Provide the [X, Y] coordinate of the cell's center where the given text is located.  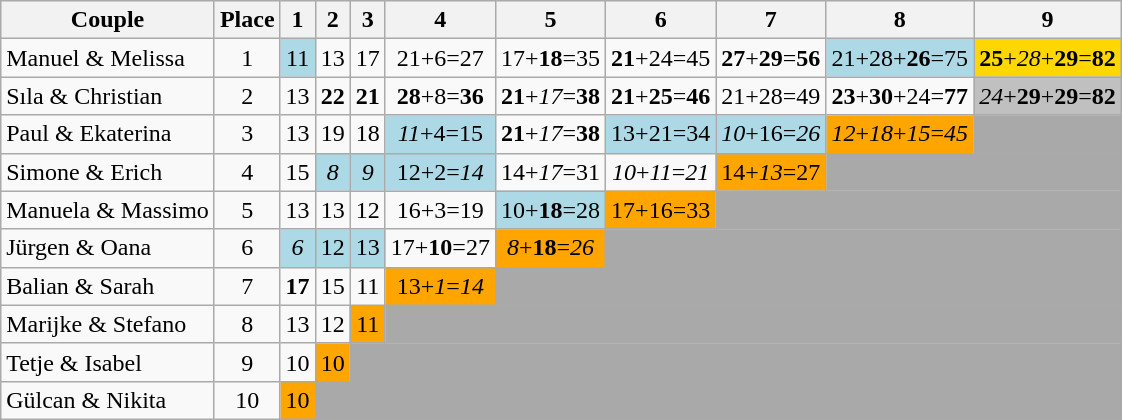
12+2=14 [440, 172]
Gülcan & Nikita [108, 400]
Paul & Ekaterina [108, 134]
Manuela & Massimo [108, 210]
17+16=33 [661, 210]
19 [332, 134]
21+25=46 [661, 96]
24+29+29=82 [1048, 96]
16+3=19 [440, 210]
Simone & Erich [108, 172]
Couple [108, 20]
25+28+29=82 [1048, 58]
10+11=21 [661, 172]
21+6=27 [440, 58]
Jürgen & Oana [108, 248]
10+18=28 [550, 210]
13+21=34 [661, 134]
Balian & Sarah [108, 286]
14+13=27 [771, 172]
10+16=26 [771, 134]
18 [368, 134]
Manuel & Melissa [108, 58]
27+29=56 [771, 58]
11+4=15 [440, 134]
12+18+15=45 [900, 134]
23+30+24=77 [900, 96]
13+1=14 [440, 286]
8+18=26 [550, 248]
17+18=35 [550, 58]
21+24=45 [661, 58]
17+10=27 [440, 248]
Marijke & Stefano [108, 324]
28+8=36 [440, 96]
Tetje & Isabel [108, 362]
21+28=49 [771, 96]
14+17=31 [550, 172]
Place [247, 20]
Sıla & Christian [108, 96]
21 [368, 96]
22 [332, 96]
21+28+26=75 [900, 58]
